Capture the cell that displays the provided text and extract its (X, Y) central coordinate. 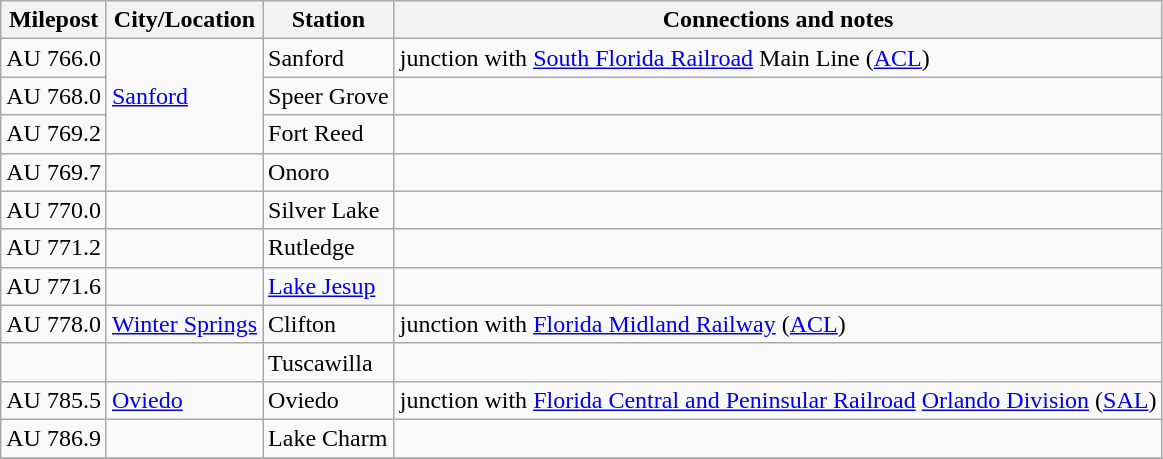
Winter Springs (184, 324)
AU 769.7 (54, 172)
AU 771.6 (54, 286)
AU 785.5 (54, 400)
Connections and notes (778, 20)
Onoro (329, 172)
Fort Reed (329, 134)
AU 778.0 (54, 324)
junction with Florida Midland Railway (ACL) (778, 324)
junction with South Florida Railroad Main Line (ACL) (778, 58)
AU 786.9 (54, 438)
Milepost (54, 20)
AU 769.2 (54, 134)
City/Location (184, 20)
Lake Charm (329, 438)
junction with Florida Central and Peninsular Railroad Orlando Division (SAL) (778, 400)
Tuscawilla (329, 362)
Silver Lake (329, 210)
AU 771.2 (54, 248)
Station (329, 20)
Clifton (329, 324)
AU 768.0 (54, 96)
Lake Jesup (329, 286)
AU 766.0 (54, 58)
AU 770.0 (54, 210)
Speer Grove (329, 96)
Rutledge (329, 248)
